Provide the [x, y] coordinate of the cell's center where the given text is located.  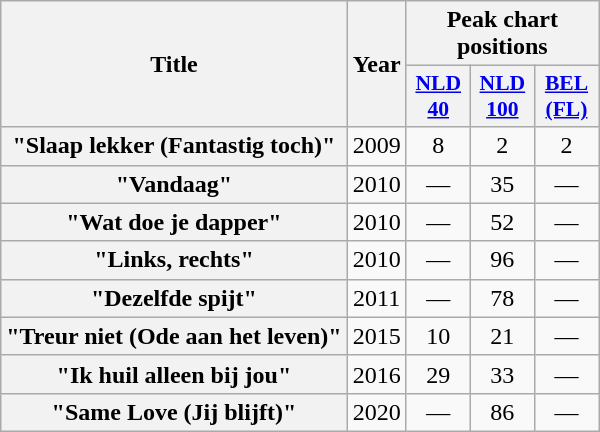
"Links, rechts" [174, 260]
Year [376, 64]
"Dezelfde spijt" [174, 298]
"Same Love (Jij blijft)" [174, 412]
78 [502, 298]
2009 [376, 146]
8 [438, 146]
52 [502, 222]
2015 [376, 336]
"Slaap lekker (Fantastig toch)" [174, 146]
33 [502, 374]
10 [438, 336]
BEL(FL) [566, 96]
21 [502, 336]
"Vandaag" [174, 184]
NLD40 [438, 96]
2016 [376, 374]
86 [502, 412]
29 [438, 374]
NLD100 [502, 96]
96 [502, 260]
2011 [376, 298]
2020 [376, 412]
"Wat doe je dapper" [174, 222]
Peak chart positions [502, 34]
35 [502, 184]
"Treur niet (Ode aan het leven)" [174, 336]
"Ik huil alleen bij jou" [174, 374]
Title [174, 64]
